Locate the cell with the specified text and output its [X, Y] center coordinate. 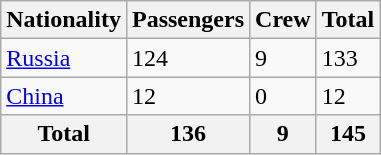
Russia [64, 58]
124 [188, 58]
Passengers [188, 20]
0 [284, 96]
145 [348, 134]
133 [348, 58]
Crew [284, 20]
Nationality [64, 20]
136 [188, 134]
China [64, 96]
